Extract the (X, Y) coordinate from the center of the cell holding the provided text.  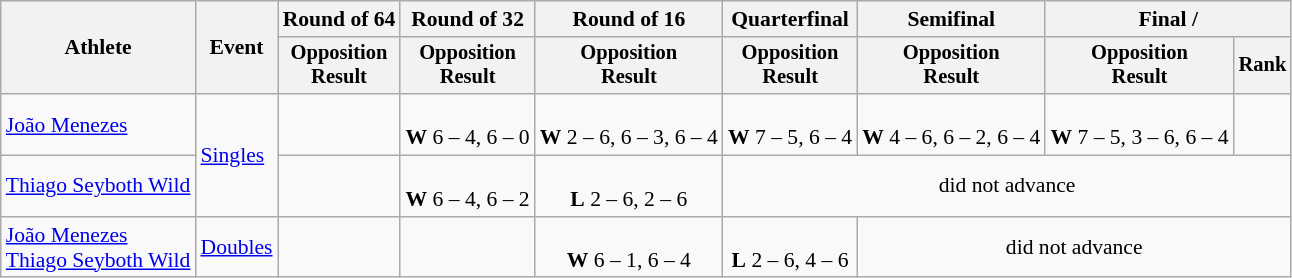
Singles (236, 155)
Thiago Seyboth Wild (98, 186)
W 4 – 6, 6 – 2, 6 – 4 (951, 124)
W 6 – 4, 6 – 0 (467, 124)
W 2 – 6, 6 – 3, 6 – 4 (629, 124)
Round of 32 (467, 19)
Event (236, 48)
Rank (1263, 66)
Final / (1168, 19)
W 7 – 5, 3 – 6, 6 – 4 (1139, 124)
L 2 – 6, 2 – 6 (629, 186)
L 2 – 6, 4 – 6 (790, 248)
W 6 – 4, 6 – 2 (467, 186)
W 6 – 1, 6 – 4 (629, 248)
Round of 64 (340, 19)
João MenezesThiago Seyboth Wild (98, 248)
João Menezes (98, 124)
Quarterfinal (790, 19)
Doubles (236, 248)
W 7 – 5, 6 – 4 (790, 124)
Round of 16 (629, 19)
Semifinal (951, 19)
Athlete (98, 48)
